From the cell containing the given text, extract its center point as (x, y) coordinate. 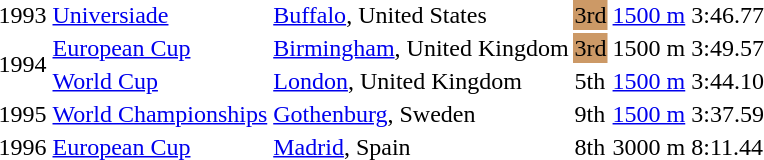
Birmingham, United Kingdom (421, 48)
9th (590, 114)
London, United Kingdom (421, 81)
European Cup (160, 48)
Gothenburg, Sweden (421, 114)
5th (590, 81)
World Cup (160, 81)
Universiade (160, 15)
World Championships (160, 114)
Buffalo, United States (421, 15)
